Return the [X, Y] coordinate for the center point of the cell that contains the specified text.  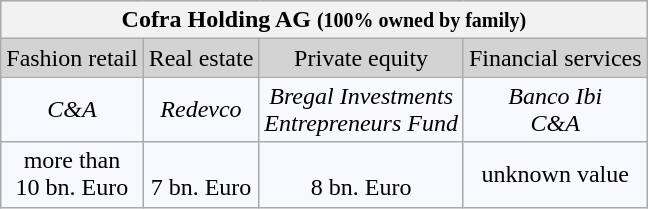
unknown value [555, 174]
7 bn. Euro [201, 174]
Financial services [555, 58]
more than 10 bn. Euro [72, 174]
Cofra Holding AG (100% owned by family) [324, 20]
Fashion retail [72, 58]
Bregal InvestmentsEntrepreneurs Fund [362, 110]
8 bn. Euro [362, 174]
Private equity [362, 58]
Redevco [201, 110]
C&A [72, 110]
Real estate [201, 58]
Banco IbiC&A [555, 110]
